Extract the [x, y] coordinate from the center of the cell holding the provided text.  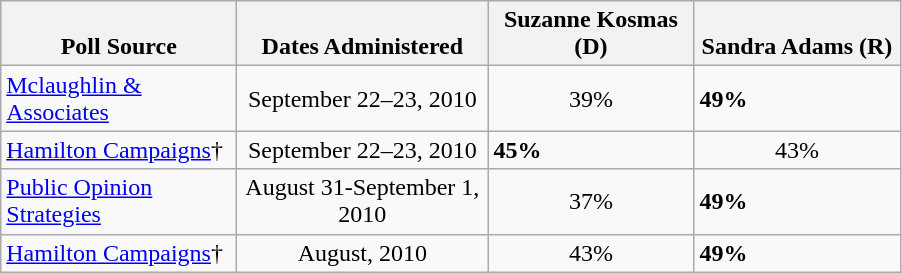
Poll Source [119, 34]
Mclaughlin & Associates [119, 98]
August, 2010 [362, 253]
Suzanne Kosmas (D) [591, 34]
Dates Administered [362, 34]
45% [591, 150]
Public Opinion Strategies [119, 202]
39% [591, 98]
August 31-September 1, 2010 [362, 202]
37% [591, 202]
Sandra Adams (R) [797, 34]
